Output the [X, Y] coordinate of the center of the cell containing the given text.  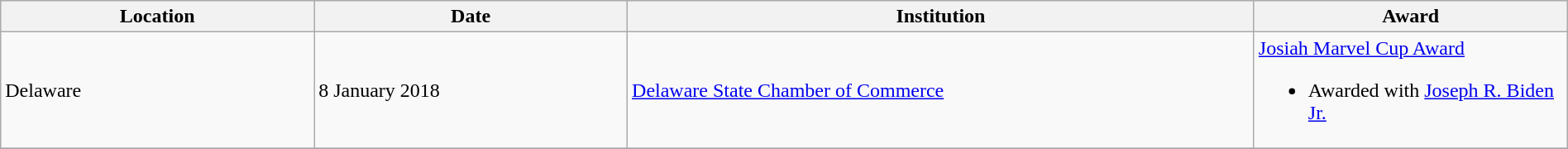
Institution [941, 17]
Award [1411, 17]
Delaware [157, 90]
Location [157, 17]
Josiah Marvel Cup AwardAwarded with Joseph R. Biden Jr. [1411, 90]
Date [471, 17]
Delaware State Chamber of Commerce [941, 90]
8 January 2018 [471, 90]
